Capture the cell that displays the provided text and extract its [X, Y] central coordinate. 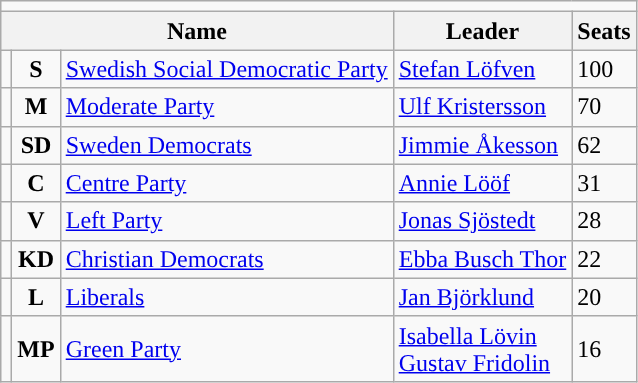
100 [604, 69]
Left Party [226, 221]
Centre Party [226, 183]
Isabella LövinGustav Fridolin [482, 348]
Stefan Löfven [482, 69]
C [36, 183]
20 [604, 297]
Jonas Sjöstedt [482, 221]
22 [604, 259]
L [36, 297]
Liberals [226, 297]
Swedish Social Democratic Party [226, 69]
Ebba Busch Thor [482, 259]
31 [604, 183]
Sweden Democrats [226, 145]
Annie Lööf [482, 183]
M [36, 107]
Leader [482, 31]
Green Party [226, 348]
Name [197, 31]
70 [604, 107]
Seats [604, 31]
28 [604, 221]
Moderate Party [226, 107]
Christian Democrats [226, 259]
KD [36, 259]
Ulf Kristersson [482, 107]
S [36, 69]
62 [604, 145]
16 [604, 348]
Jimmie Åkesson [482, 145]
Jan Björklund [482, 297]
SD [36, 145]
V [36, 221]
MP [36, 348]
